Determine the [x, y] coordinate at the center of the cell enclosing the given text.  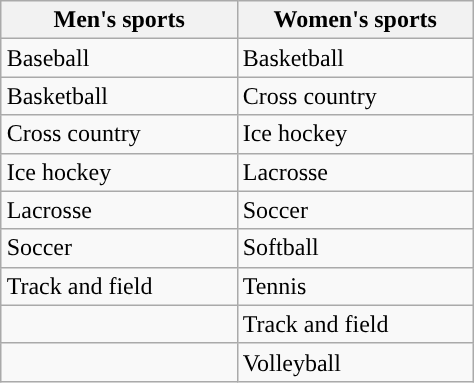
Baseball [119, 58]
Women's sports [355, 20]
Tennis [355, 286]
Volleyball [355, 362]
Softball [355, 248]
Men's sports [119, 20]
